Capture the cell that displays the provided text and extract its (X, Y) central coordinate. 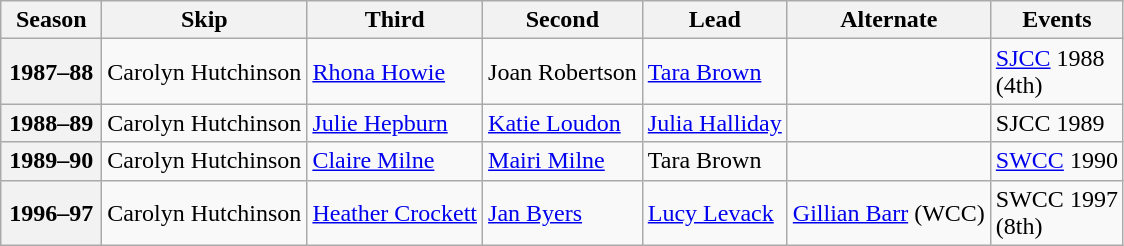
Gillian Barr (WCC) (888, 212)
Alternate (888, 20)
Third (395, 20)
1989–90 (52, 161)
SWCC 1990 (1056, 161)
SJCC 1988 (4th) (1056, 72)
Mairi Milne (563, 161)
Katie Loudon (563, 123)
Events (1056, 20)
SWCC 1997 (8th) (1056, 212)
1987–88 (52, 72)
Joan Robertson (563, 72)
SJCC 1989 (1056, 123)
Julie Hepburn (395, 123)
Lucy Levack (714, 212)
Jan Byers (563, 212)
Lead (714, 20)
Rhona Howie (395, 72)
Second (563, 20)
Heather Crockett (395, 212)
Season (52, 20)
Claire Milne (395, 161)
Julia Halliday (714, 123)
Skip (204, 20)
1996–97 (52, 212)
1988–89 (52, 123)
